Identify which cell holds the provided text, then report its [X, Y] central coordinate. 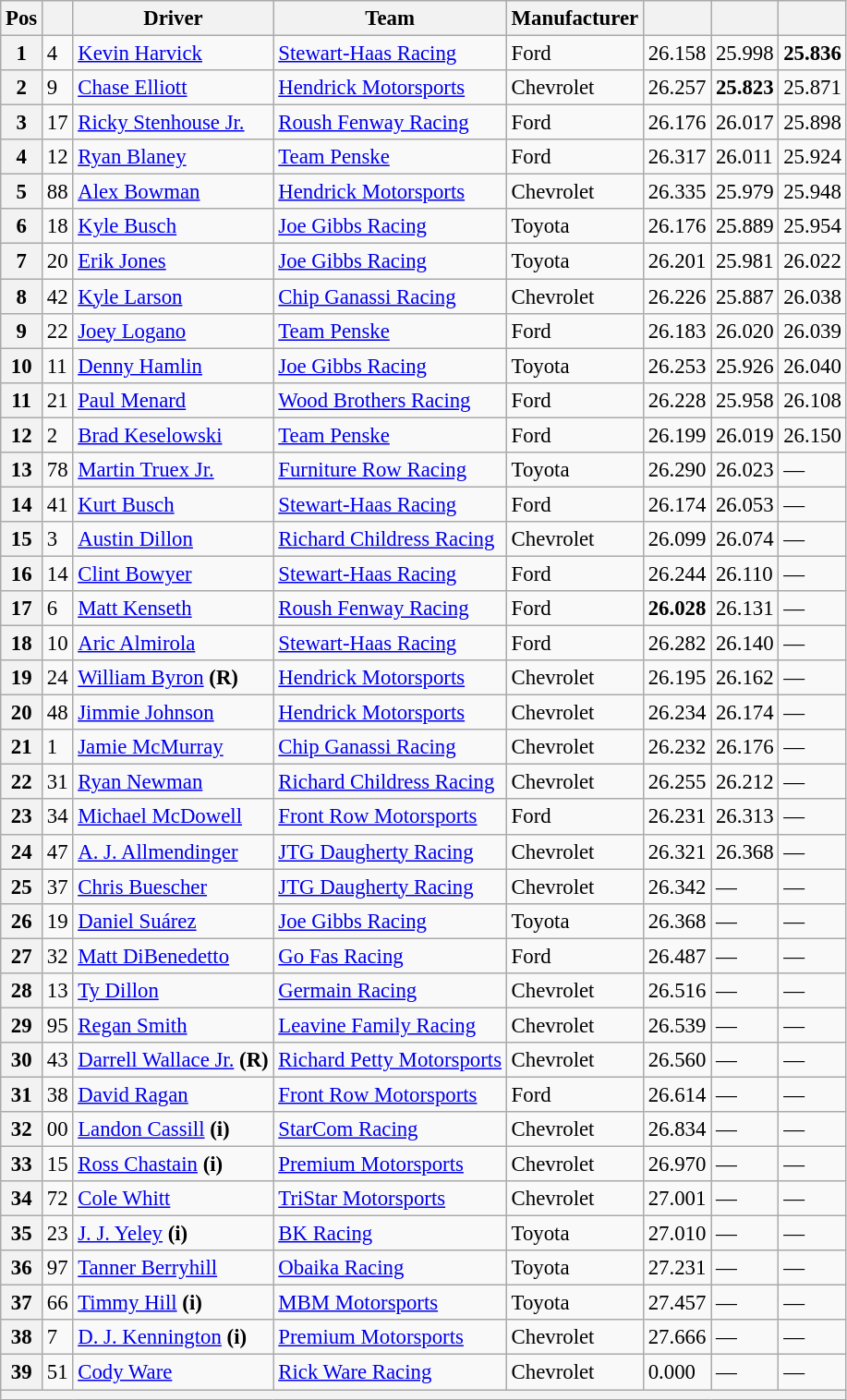
25.898 [813, 123]
26.019 [744, 435]
Cole Whitt [174, 1199]
26.516 [676, 991]
30 [22, 1060]
David Ragan [174, 1094]
J. J. Yeley (i) [174, 1234]
26.226 [676, 296]
88 [57, 192]
Go Fas Racing [390, 956]
Landon Cassill (i) [174, 1129]
0.000 [676, 1372]
25.889 [744, 226]
27 [22, 956]
48 [57, 713]
26.487 [676, 956]
A. J. Allmendinger [174, 851]
26.560 [676, 1060]
97 [57, 1268]
28 [22, 991]
26.023 [744, 470]
Brad Keselowski [174, 435]
41 [57, 504]
25.926 [744, 366]
26.162 [744, 678]
26.038 [813, 296]
26.201 [676, 261]
26.257 [676, 88]
Manufacturer [575, 18]
Germain Racing [390, 991]
25.836 [813, 54]
26.212 [744, 782]
25.958 [744, 400]
26.970 [676, 1165]
33 [22, 1165]
Paul Menard [174, 400]
8 [22, 296]
26.282 [676, 644]
26.342 [676, 887]
26.232 [676, 747]
Kyle Larson [174, 296]
Kevin Harvick [174, 54]
27.666 [676, 1338]
29 [22, 1025]
Leavine Family Racing [390, 1025]
25.887 [744, 296]
26.140 [744, 644]
Jamie McMurray [174, 747]
26.158 [676, 54]
Chris Buescher [174, 887]
00 [57, 1129]
Erik Jones [174, 261]
27.010 [676, 1234]
95 [57, 1025]
47 [57, 851]
26.228 [676, 400]
Regan Smith [174, 1025]
Jimmie Johnson [174, 713]
35 [22, 1234]
25.823 [744, 88]
26.074 [744, 539]
27.001 [676, 1199]
Austin Dillon [174, 539]
26.039 [813, 331]
72 [57, 1199]
26.313 [744, 817]
Aric Almirola [174, 644]
Ryan Blaney [174, 157]
25.979 [744, 192]
25.871 [813, 88]
Michael McDowell [174, 817]
26.131 [744, 609]
26.614 [676, 1094]
5 [22, 192]
StarCom Racing [390, 1129]
26.183 [676, 331]
26.199 [676, 435]
26.335 [676, 192]
Cody Ware [174, 1372]
26.108 [813, 400]
26.539 [676, 1025]
51 [57, 1372]
66 [57, 1303]
25.981 [744, 261]
Pos [22, 18]
26.150 [813, 435]
Ricky Stenhouse Jr. [174, 123]
William Byron (R) [174, 678]
26.017 [744, 123]
27.231 [676, 1268]
26.195 [676, 678]
26.020 [744, 331]
26.234 [676, 713]
26.255 [676, 782]
MBM Motorsports [390, 1303]
Rick Ware Racing [390, 1372]
Darrell Wallace Jr. (R) [174, 1060]
Alex Bowman [174, 192]
26.099 [676, 539]
26.317 [676, 157]
Chase Elliott [174, 88]
Kyle Busch [174, 226]
Driver [174, 18]
Joey Logano [174, 331]
Furniture Row Racing [390, 470]
Matt Kenseth [174, 609]
26.834 [676, 1129]
Ty Dillon [174, 991]
26.244 [676, 573]
26.253 [676, 366]
42 [57, 296]
26.231 [676, 817]
Ross Chastain (i) [174, 1165]
26.321 [676, 851]
26.053 [744, 504]
25 [22, 887]
Tanner Berryhill [174, 1268]
TriStar Motorsports [390, 1199]
Obaika Racing [390, 1268]
Wood Brothers Racing [390, 400]
Matt DiBenedetto [174, 956]
36 [22, 1268]
D. J. Kennington (i) [174, 1338]
Martin Truex Jr. [174, 470]
26.110 [744, 573]
26.011 [744, 157]
Richard Petty Motorsports [390, 1060]
26.028 [676, 609]
25.954 [813, 226]
Kurt Busch [174, 504]
43 [57, 1060]
Timmy Hill (i) [174, 1303]
Team [390, 18]
Denny Hamlin [174, 366]
27.457 [676, 1303]
26.022 [813, 261]
26 [22, 921]
26.040 [813, 366]
25.924 [813, 157]
25.948 [813, 192]
Ryan Newman [174, 782]
Clint Bowyer [174, 573]
78 [57, 470]
16 [22, 573]
BK Racing [390, 1234]
26.290 [676, 470]
39 [22, 1372]
25.998 [744, 54]
Daniel Suárez [174, 921]
